Identify which cell holds the provided text, then report its (X, Y) central coordinate. 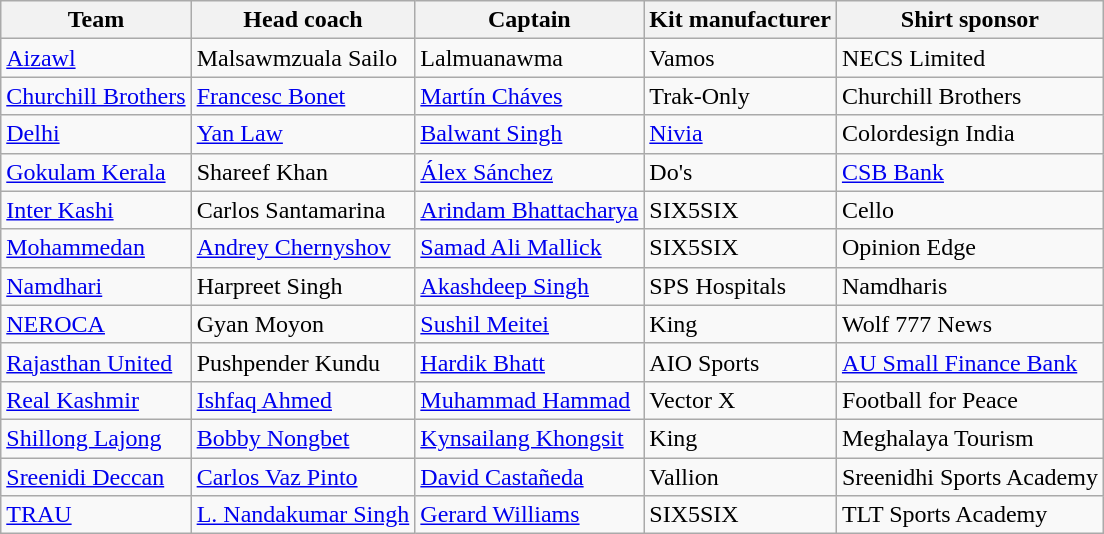
SPS Hospitals (740, 286)
AIO Sports (740, 362)
Hardik Bhatt (530, 362)
Sushil Meitei (530, 324)
Malsawmzuala Sailo (303, 58)
Sreenidhi Sports Academy (970, 477)
Kynsailang Khongsit (530, 438)
Trak-Only (740, 96)
Football for Peace (970, 400)
Mohammedan (96, 248)
Vector X (740, 400)
Yan Law (303, 134)
Shareef Khan (303, 172)
Carlos Vaz Pinto (303, 477)
TLT Sports Academy (970, 515)
Lalmuanawma (530, 58)
TRAU (96, 515)
Do's (740, 172)
L. Nandakumar Singh (303, 515)
Arindam Bhattacharya (530, 210)
Carlos Santamarina (303, 210)
Aizawl (96, 58)
Shirt sponsor (970, 20)
Pushpender Kundu (303, 362)
Muhammad Hammad (530, 400)
Opinion Edge (970, 248)
Akashdeep Singh (530, 286)
Cello (970, 210)
AU Small Finance Bank (970, 362)
Vallion (740, 477)
Vamos (740, 58)
CSB Bank (970, 172)
Balwant Singh (530, 134)
Wolf 777 News (970, 324)
Rajasthan United (96, 362)
Real Kashmir (96, 400)
Namdhari (96, 286)
Shillong Lajong (96, 438)
Samad Ali Mallick (530, 248)
Gyan Moyon (303, 324)
Team (96, 20)
NECS Limited (970, 58)
Harpreet Singh (303, 286)
Sreenidi Deccan (96, 477)
Meghalaya Tourism (970, 438)
Namdharis (970, 286)
Gerard Williams (530, 515)
Andrey Chernyshov (303, 248)
Bobby Nongbet (303, 438)
NEROCA (96, 324)
Colordesign India (970, 134)
Kit manufacturer (740, 20)
Nivia (740, 134)
Captain (530, 20)
David Castañeda (530, 477)
Delhi (96, 134)
Head coach (303, 20)
Inter Kashi (96, 210)
Francesc Bonet (303, 96)
Gokulam Kerala (96, 172)
Martín Cháves (530, 96)
Álex Sánchez (530, 172)
Ishfaq Ahmed (303, 400)
